Pinpoint the cell where the given text exists, returning its (X, Y) midpoint coordinate. 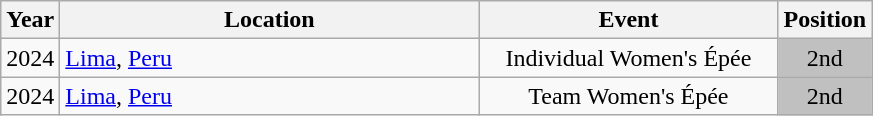
Event (628, 20)
Team Women's Épée (628, 96)
Location (270, 20)
Individual Women's Épée (628, 58)
Year (30, 20)
Position (825, 20)
